Pinpoint the cell where the given text exists, returning its [x, y] midpoint coordinate. 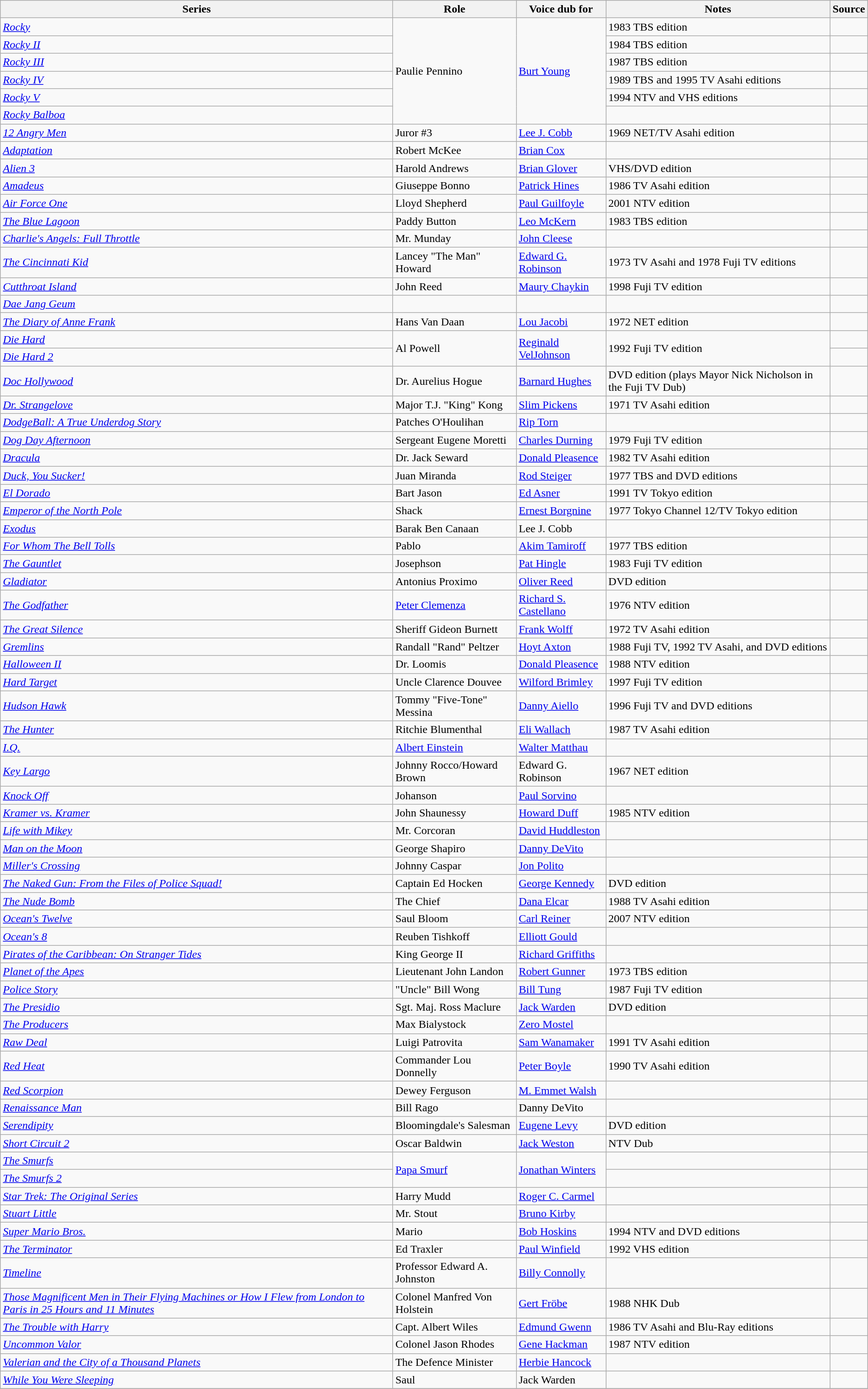
VHS/DVD edition [718, 168]
Mr. Munday [454, 239]
Albert Einstein [454, 747]
NTV Dub [718, 1143]
Dae Jang Geum [197, 304]
Pirates of the Caribbean: On Stranger Tides [197, 954]
DVD edition (plays Mayor Nick Nicholson in the Fuji TV Dub) [718, 381]
12 Angry Men [197, 133]
1984 TBS edition [718, 45]
1997 Fuji TV edition [718, 682]
Life with Mikey [197, 830]
The Nude Bomb [197, 901]
Dracula [197, 458]
Amadeus [197, 185]
Saul Bloom [454, 919]
Mario [454, 1231]
Rocky Balboa [197, 115]
Howard Duff [561, 813]
Rod Steiger [561, 475]
Elliott Gould [561, 937]
Captain Ed Hocken [454, 884]
Dana Elcar [561, 901]
Role [454, 9]
Sam Wanamaker [561, 1042]
Reuben Tishkoff [454, 937]
Hoyt Axton [561, 647]
Saul [454, 1380]
Emperor of the North Pole [197, 510]
Robert Gunner [561, 972]
Herbie Hancock [561, 1362]
Paul Winfield [561, 1249]
Hudson Hawk [197, 706]
Jon Polito [561, 866]
The Smurfs [197, 1161]
Police Story [197, 989]
Man on the Moon [197, 848]
Oscar Baldwin [454, 1143]
Colonel Manfred Von Holstein [454, 1303]
Halloween II [197, 664]
Kramer vs. Kramer [197, 813]
1977 TBS and DVD editions [718, 475]
Air Force One [197, 203]
Gert Fröbe [561, 1303]
Zero Mostel [561, 1025]
Danny Aiello [561, 706]
Bloomingdale's Salesman [454, 1125]
1987 Fuji TV edition [718, 989]
Patches O'Houlihan [454, 422]
While You Were Sleeping [197, 1380]
Adaptation [197, 150]
For Whom The Bell Tolls [197, 546]
1977 TBS edition [718, 546]
Ed Asner [561, 493]
1979 Fuji TV edition [718, 440]
The Terminator [197, 1249]
Ernest Borgnine [561, 510]
Patrick Hines [561, 185]
The Great Silence [197, 629]
Dr. Jack Seward [454, 458]
Professor Edward A. Johnston [454, 1273]
The Defence Minister [454, 1362]
Reginald VelJohnson [561, 348]
Planet of the Apes [197, 972]
Duck, You Sucker! [197, 475]
David Huddleston [561, 830]
Knock Off [197, 795]
The Blue Lagoon [197, 221]
Johnny Rocco/Howard Brown [454, 771]
Super Mario Bros. [197, 1231]
Roger C. Carmel [561, 1196]
Luigi Patrovita [454, 1042]
Slim Pickens [561, 405]
Sheriff Gideon Burnett [454, 629]
1992 Fuji TV edition [718, 348]
The Presidio [197, 1007]
The Chief [454, 901]
Peter Clemenza [454, 605]
"Uncle" Bill Wong [454, 989]
Walter Matthau [561, 747]
Robert McKee [454, 150]
1967 NET edition [718, 771]
Johnny Caspar [454, 866]
Peter Boyle [561, 1066]
Ocean's 8 [197, 937]
Antonius Proximo [454, 581]
The Hunter [197, 730]
Brian Cox [561, 150]
Barnard Hughes [561, 381]
Harry Mudd [454, 1196]
1976 NTV edition [718, 605]
Bob Hoskins [561, 1231]
1989 TBS and 1995 TV Asahi editions [718, 80]
Mr. Corcoran [454, 830]
Alien 3 [197, 168]
Rocky II [197, 45]
The Gauntlet [197, 564]
Jack Weston [561, 1143]
Frank Wolff [561, 629]
Lloyd Shepherd [454, 203]
John Reed [454, 287]
Serendipity [197, 1125]
Barak Ben Canaan [454, 528]
Pablo [454, 546]
Paul Sorvino [561, 795]
Major T.J. "King" Kong [454, 405]
Randall "Rand" Peltzer [454, 647]
Hard Target [197, 682]
Colonel Jason Rhodes [454, 1344]
Paulie Pennino [454, 71]
Johanson [454, 795]
Dr. Strangelove [197, 405]
The Producers [197, 1025]
1986 TV Asahi edition [718, 185]
Gene Hackman [561, 1344]
Lieutenant John Landon [454, 972]
Lou Jacobi [561, 322]
Bart Jason [454, 493]
The Trouble with Harry [197, 1327]
Edmund Gwenn [561, 1327]
Key Largo [197, 771]
Shack [454, 510]
Bill Tung [561, 989]
DodgeBall: A True Underdog Story [197, 422]
Wilford Brimley [561, 682]
Tommy "Five-Tone" Messina [454, 706]
Raw Deal [197, 1042]
Gladiator [197, 581]
Harold Andrews [454, 168]
Red Scorpion [197, 1090]
1972 NET edition [718, 322]
Rocky [197, 27]
1973 TV Asahi and 1978 Fuji TV editions [718, 262]
Bruno Kirby [561, 1214]
Oliver Reed [561, 581]
Mr. Stout [454, 1214]
Bill Rago [454, 1108]
M. Emmet Walsh [561, 1090]
Richard S. Castellano [561, 605]
1991 TV Tokyo edition [718, 493]
Max Bialystock [454, 1025]
Carl Reiner [561, 919]
1971 TV Asahi edition [718, 405]
Dr. Loomis [454, 664]
Juan Miranda [454, 475]
Star Trek: The Original Series [197, 1196]
Hans Van Daan [454, 322]
Sergeant Eugene Moretti [454, 440]
George Kennedy [561, 884]
1988 TV Asahi edition [718, 901]
Eugene Levy [561, 1125]
Billy Connolly [561, 1273]
1969 NET/TV Asahi edition [718, 133]
Series [197, 9]
Capt. Albert Wiles [454, 1327]
Rocky III [197, 62]
Die Hard 2 [197, 357]
Exodus [197, 528]
I.Q. [197, 747]
1988 Fuji TV, 1992 TV Asahi, and DVD editions [718, 647]
1996 Fuji TV and DVD editions [718, 706]
Commander Lou Donnelly [454, 1066]
Akim Tamiroff [561, 546]
1985 NTV edition [718, 813]
Paul Guilfoyle [561, 203]
Juror #3 [454, 133]
The Godfather [197, 605]
George Shapiro [454, 848]
Papa Smurf [454, 1170]
Dr. Aurelius Hogue [454, 381]
1990 TV Asahi edition [718, 1066]
Timeline [197, 1273]
1987 NTV edition [718, 1344]
Die Hard [197, 339]
Pat Hingle [561, 564]
Voice dub for [561, 9]
Lancey "The Man" Howard [454, 262]
Uncommon Valor [197, 1344]
Rocky V [197, 97]
Burt Young [561, 71]
1983 Fuji TV edition [718, 564]
Dewey Ferguson [454, 1090]
Brian Glover [561, 168]
Red Heat [197, 1066]
Eli Wallach [561, 730]
Leo McKern [561, 221]
Sgt. Maj. Ross Maclure [454, 1007]
Ed Traxler [454, 1249]
1992 VHS edition [718, 1249]
Giuseppe Bonno [454, 185]
King George II [454, 954]
1987 TV Asahi edition [718, 730]
Doc Hollywood [197, 381]
1994 NTV and VHS editions [718, 97]
Al Powell [454, 348]
Stuart Little [197, 1214]
Notes [718, 9]
The Diary of Anne Frank [197, 322]
Renaissance Man [197, 1108]
Short Circuit 2 [197, 1143]
Valerian and the City of a Thousand Planets [197, 1362]
1991 TV Asahi edition [718, 1042]
Rocky IV [197, 80]
Ocean's Twelve [197, 919]
Those Magnificent Men in Their Flying Machines or How I Flew from London to Paris in 25 Hours and 11 Minutes [197, 1303]
The Naked Gun: From the Files of Police Squad! [197, 884]
1982 TV Asahi edition [718, 458]
Source [849, 9]
Miller's Crossing [197, 866]
1972 TV Asahi edition [718, 629]
Dog Day Afternoon [197, 440]
John Shaunessy [454, 813]
1973 TBS edition [718, 972]
John Cleese [561, 239]
Paddy Button [454, 221]
Maury Chaykin [561, 287]
Josephson [454, 564]
Uncle Clarence Douvee [454, 682]
Charles Durning [561, 440]
The Smurfs 2 [197, 1179]
1994 NTV and DVD editions [718, 1231]
The Cincinnati Kid [197, 262]
1988 NTV edition [718, 664]
El Dorado [197, 493]
2001 NTV edition [718, 203]
Cutthroat Island [197, 287]
Jonathan Winters [561, 1170]
1977 Tokyo Channel 12/TV Tokyo edition [718, 510]
Charlie's Angels: Full Throttle [197, 239]
1988 NHK Dub [718, 1303]
1998 Fuji TV edition [718, 287]
1987 TBS edition [718, 62]
Richard Griffiths [561, 954]
Rip Torn [561, 422]
1986 TV Asahi and Blu-Ray editions [718, 1327]
Gremlins [197, 647]
Ritchie Blumenthal [454, 730]
2007 NTV edition [718, 919]
